Output the (X, Y) coordinate of the center of the cell containing the given text.  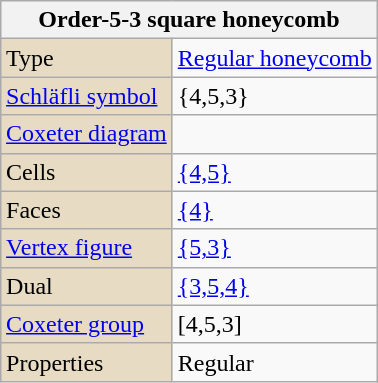
{4,5,3} (274, 96)
{4} (274, 210)
Regular honeycomb (274, 58)
Regular (274, 362)
Order-5-3 square honeycomb (190, 20)
{4,5} (274, 172)
Coxeter group (87, 324)
[4,5,3] (274, 324)
Schläfli symbol (87, 96)
Dual (87, 286)
Faces (87, 210)
Cells (87, 172)
{5,3} (274, 248)
{3,5,4} (274, 286)
Coxeter diagram (87, 134)
Properties (87, 362)
Type (87, 58)
Vertex figure (87, 248)
